Provide the [x, y] coordinate of the cell's center where the given text is located.  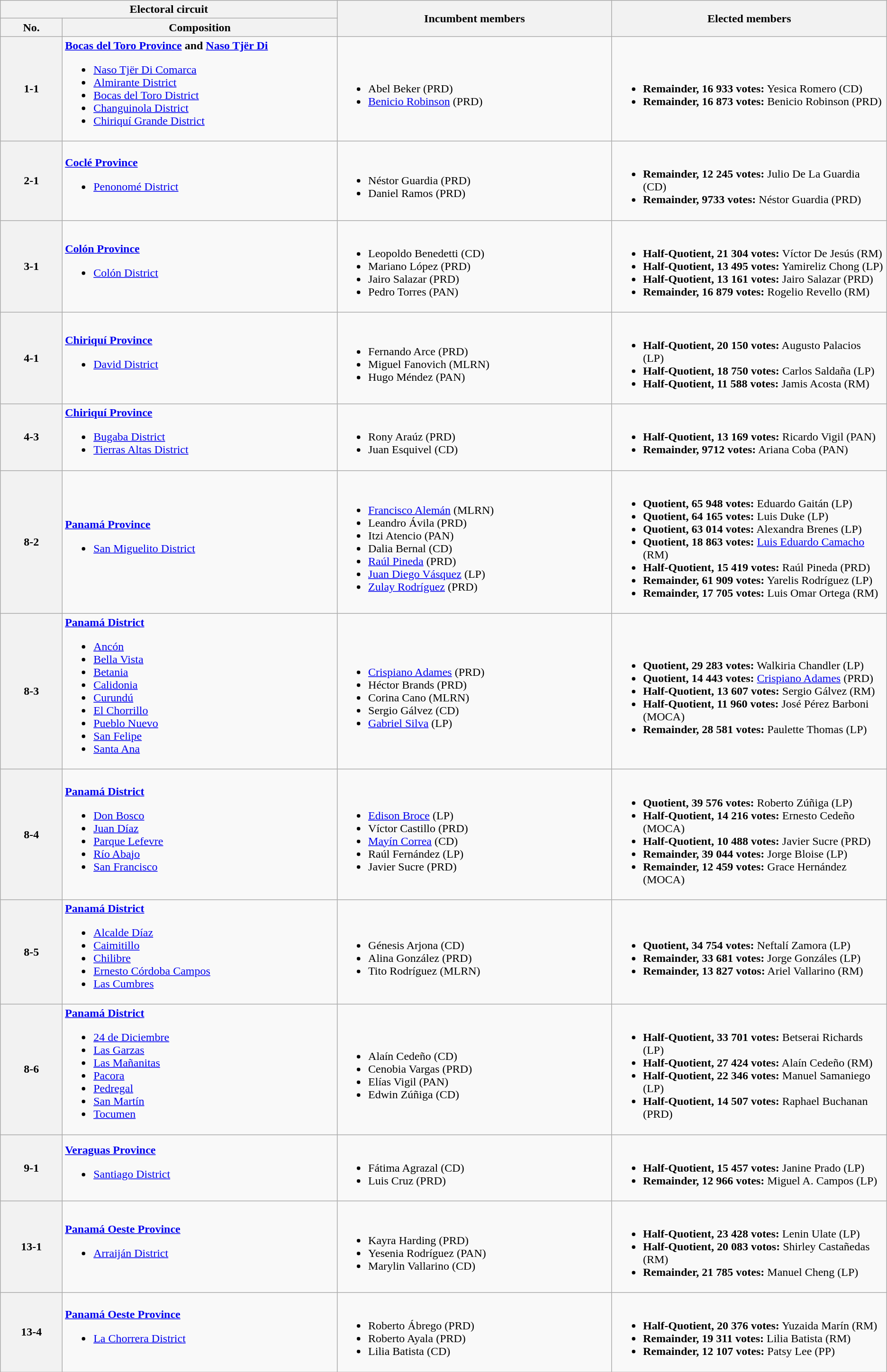
4-3 [31, 437]
Bocas del Toro Province and Naso Tjër DiNaso Tjër Di ComarcaAlmirante DistrictBocas del Toro DistrictChanguinola DistrictChiriquí Grande District [200, 89]
Panamá District24 de DiciembreLas GarzasLas MañanitasPacoraPedregalSan MartínTocumen [200, 1069]
Coclé ProvincePenonomé District [200, 181]
13-4 [31, 1333]
13-1 [31, 1247]
Remainder, 12 245 votes: Julio De La Guardia (CD)Remainder, 9733 votes: Néstor Guardia (PRD) [749, 181]
Panamá Oeste ProvinceLa Chorrera District [200, 1333]
Edison Broce (LP) Víctor Castillo (PRD)Mayín Correa (CD) Raúl Fernández (LP) Javier Sucre (PRD) [475, 834]
3-1 [31, 266]
Quotient, 34 754 votes: Neftalí Zamora (LP)Remainder, 33 681 votes: Jorge Gonzáles (LP)Remainder, 13 827 votos: Ariel Vallarino (RM) [749, 952]
Electoral circuit [169, 9]
Elected members [749, 18]
Kayra Harding (PRD)Yesenia Rodríguez (PAN) Marylin Vallarino (CD) [475, 1247]
Leopoldo Benedetti (CD)Mariano López (PRD) Jairo Salazar (PRD) Pedro Torres (PAN) [475, 266]
1-1 [31, 89]
Remainder, 16 933 votes: Yesica Romero (CD)Remainder, 16 873 votes: Benicio Robinson (PRD) [749, 89]
Panamá Oeste ProvinceArraiján District [200, 1247]
8-4 [31, 834]
Veraguas ProvinceSantiago District [200, 1168]
Chiriquí ProvinceBugaba DistrictTierras Altas District [200, 437]
8-2 [31, 542]
Colón ProvinceColón District [200, 266]
Incumbent members [475, 18]
8-6 [31, 1069]
9-1 [31, 1168]
Half-Quotient, 20 376 votes: Yuzaida Marín (RM)Remainder, 19 311 votes: Lilia Batista (RM)Remainder, 12 107 votes: Patsy Lee (PP) [749, 1333]
4-1 [31, 358]
Half-Quotient, 23 428 votes: Lenin Ulate (LP)Half-Quotient, 20 083 votos: Shirley Castañedas (RM)Remainder, 21 785 votes: Manuel Cheng (LP) [749, 1247]
Half-Quotient, 13 169 votes: Ricardo Vigil (PAN)Remainder, 9712 votes: Ariana Coba (PAN) [749, 437]
Néstor Guardia (PRD) Daniel Ramos (PRD) [475, 181]
Rony Araúz (PRD) Juan Esquivel (CD) [475, 437]
Roberto Ábrego (PRD) Roberto Ayala (PRD) Lilia Batista (CD) [475, 1333]
Half-Quotient, 20 150 votes: Augusto Palacios (LP)Half-Quotient, 18 750 votes: Carlos Saldaña (LP)Half-Quotient, 11 588 votes: Jamis Acosta (RM) [749, 358]
Génesis Arjona (CD) Alina González (PRD) Tito Rodríguez (MLRN) [475, 952]
2-1 [31, 181]
Chiriquí ProvinceDavid District [200, 358]
Francisco Alemán (MLRN) Leandro Ávila (PRD) Itzi Atencio (PAN) Dalia Bernal (CD) Raúl Pineda (PRD)Juan Diego Vásquez (LP) Zulay Rodríguez (PRD) [475, 542]
Alaín Cedeño (CD) Cenobia Vargas (PRD) Elías Vigil (PAN) Edwin Zúñiga (CD) [475, 1069]
Crispiano Adames (PRD) Héctor Brands (PRD) Corina Cano (MLRN) Sergio Gálvez (CD)Gabriel Silva (LP) [475, 691]
Fernando Arce (PRD) Miguel Fanovich (MLRN) Hugo Méndez (PAN) [475, 358]
Panamá ProvinceSan Miguelito District [200, 542]
8-5 [31, 952]
No. [31, 27]
Abel Beker (PRD) Benicio Robinson (PRD) [475, 89]
Composition [200, 27]
Panamá DistrictDon BoscoJuan DíazParque LefevreRío AbajoSan Francisco [200, 834]
Fátima Agrazal (CD) Luis Cruz (PRD) [475, 1168]
Panamá DistrictAncónBella VistaBetaniaCalidoniaCurundúEl ChorrilloPueblo NuevoSan FelipeSanta Ana [200, 691]
Panamá DistrictAlcalde DíazCaimitilloChilibreErnesto Córdoba CamposLas Cumbres [200, 952]
8-3 [31, 691]
Half-Quotient, 15 457 votes: Janine Prado (LP)Remainder, 12 966 votes: Miguel A. Campos (LP) [749, 1168]
